Capture the cell that displays the provided text and extract its [x, y] central coordinate. 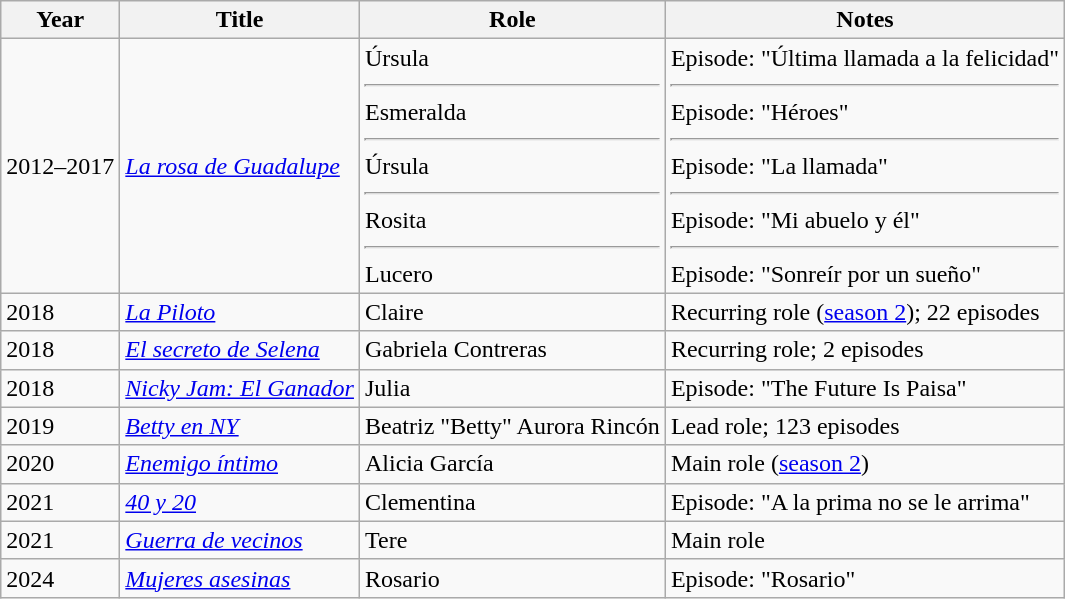
Main role (season 2) [864, 464]
2019 [60, 426]
La rosa de Guadalupe [240, 166]
Alicia García [512, 464]
Title [240, 20]
Year [60, 20]
40 y 20 [240, 502]
2024 [60, 578]
Recurring role (season 2); 22 episodes [864, 312]
Gabriela Contreras [512, 350]
Betty en NY [240, 426]
Role [512, 20]
Episode: "The Future Is Paisa" [864, 388]
Julia [512, 388]
2012–2017 [60, 166]
ÚrsulaEsmeraldaÚrsulaRositaLucero [512, 166]
Clementina [512, 502]
La Piloto [240, 312]
Main role [864, 540]
Recurring role; 2 episodes [864, 350]
Notes [864, 20]
Guerra de vecinos [240, 540]
Enemigo íntimo [240, 464]
Nicky Jam: El Ganador [240, 388]
Claire [512, 312]
2020 [60, 464]
Rosario [512, 578]
El secreto de Selena [240, 350]
Beatriz "Betty" Aurora Rincón [512, 426]
Episode: "Rosario" [864, 578]
Episode: "A la prima no se le arrima" [864, 502]
Tere [512, 540]
Episode: "Última llamada a la felicidad"Episode: "Héroes"Episode: "La llamada"Episode: "Mi abuelo y él"Episode: "Sonreír por un sueño" [864, 166]
Lead role; 123 episodes [864, 426]
Mujeres asesinas [240, 578]
